Determine the (X, Y) coordinate at the center of the cell enclosing the given text.  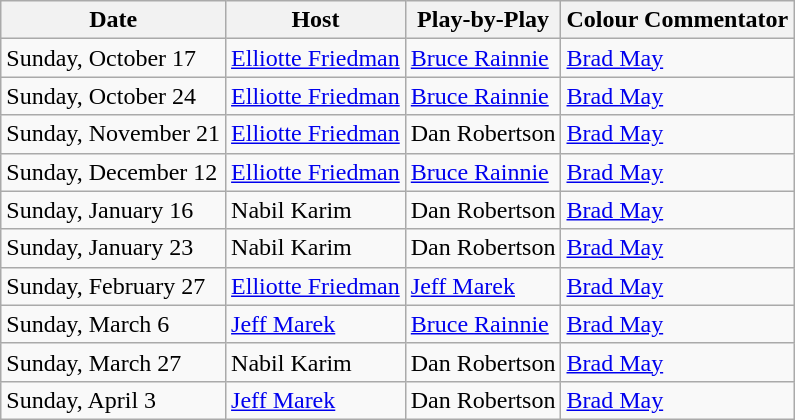
Sunday, December 12 (114, 172)
Sunday, October 24 (114, 96)
Sunday, November 21 (114, 134)
Play-by-Play (483, 20)
Host (316, 20)
Sunday, January 23 (114, 248)
Sunday, April 3 (114, 400)
Sunday, March 27 (114, 362)
Sunday, March 6 (114, 324)
Sunday, February 27 (114, 286)
Date (114, 20)
Sunday, October 17 (114, 58)
Sunday, January 16 (114, 210)
Colour Commentator (678, 20)
